From the cell containing the given text, extract its center point as (X, Y) coordinate. 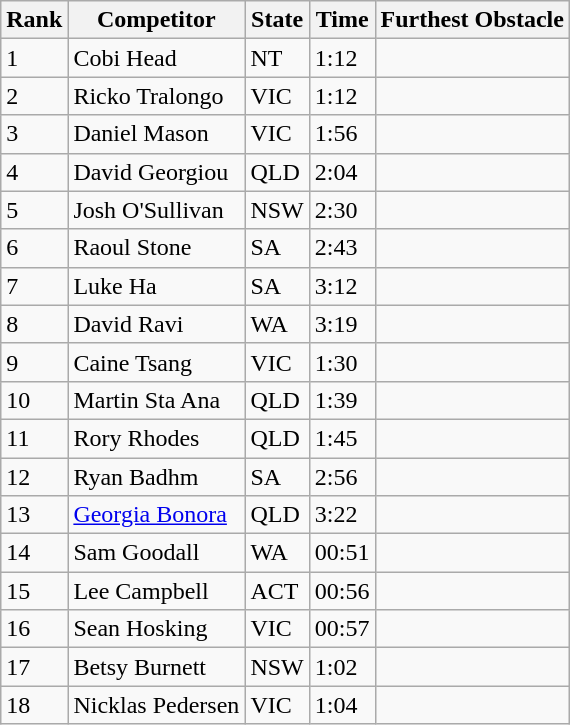
13 (34, 515)
Rory Rhodes (156, 438)
17 (34, 667)
00:56 (342, 591)
Furthest Obstacle (472, 20)
3:12 (342, 286)
Ricko Tralongo (156, 96)
12 (34, 477)
Martin Sta Ana (156, 400)
2 (34, 96)
Nicklas Pedersen (156, 705)
1:02 (342, 667)
1:04 (342, 705)
Rank (34, 20)
1:45 (342, 438)
2:43 (342, 248)
11 (34, 438)
6 (34, 248)
1:30 (342, 362)
7 (34, 286)
14 (34, 553)
David Georgiou (156, 172)
NT (277, 58)
Time (342, 20)
Daniel Mason (156, 134)
Caine Tsang (156, 362)
9 (34, 362)
4 (34, 172)
10 (34, 400)
Competitor (156, 20)
Sean Hosking (156, 629)
Cobi Head (156, 58)
Sam Goodall (156, 553)
2:56 (342, 477)
00:51 (342, 553)
1:39 (342, 400)
Josh O'Sullivan (156, 210)
00:57 (342, 629)
8 (34, 324)
ACT (277, 591)
2:30 (342, 210)
Betsy Burnett (156, 667)
David Ravi (156, 324)
1:56 (342, 134)
18 (34, 705)
16 (34, 629)
Lee Campbell (156, 591)
15 (34, 591)
3:19 (342, 324)
3:22 (342, 515)
Ryan Badhm (156, 477)
State (277, 20)
2:04 (342, 172)
Luke Ha (156, 286)
5 (34, 210)
3 (34, 134)
Georgia Bonora (156, 515)
Raoul Stone (156, 248)
1 (34, 58)
